For the text-containing cell, return its midpoint in (x, y) coordinate format. 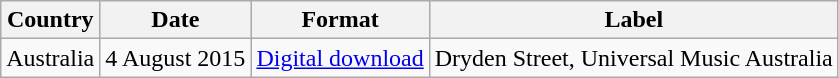
Format (340, 20)
Country (50, 20)
Digital download (340, 58)
Label (634, 20)
Australia (50, 58)
Date (176, 20)
4 August 2015 (176, 58)
Dryden Street, Universal Music Australia (634, 58)
